Pinpoint the cell where the given text exists, returning its (x, y) midpoint coordinate. 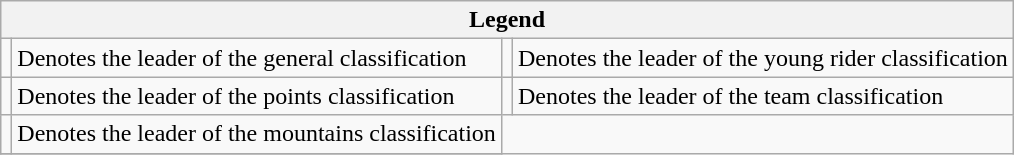
Legend (508, 20)
Denotes the leader of the team classification (762, 96)
Denotes the leader of the points classification (257, 96)
Denotes the leader of the general classification (257, 58)
Denotes the leader of the young rider classification (762, 58)
Denotes the leader of the mountains classification (257, 134)
